From the cell containing the given text, extract its center point as [x, y] coordinate. 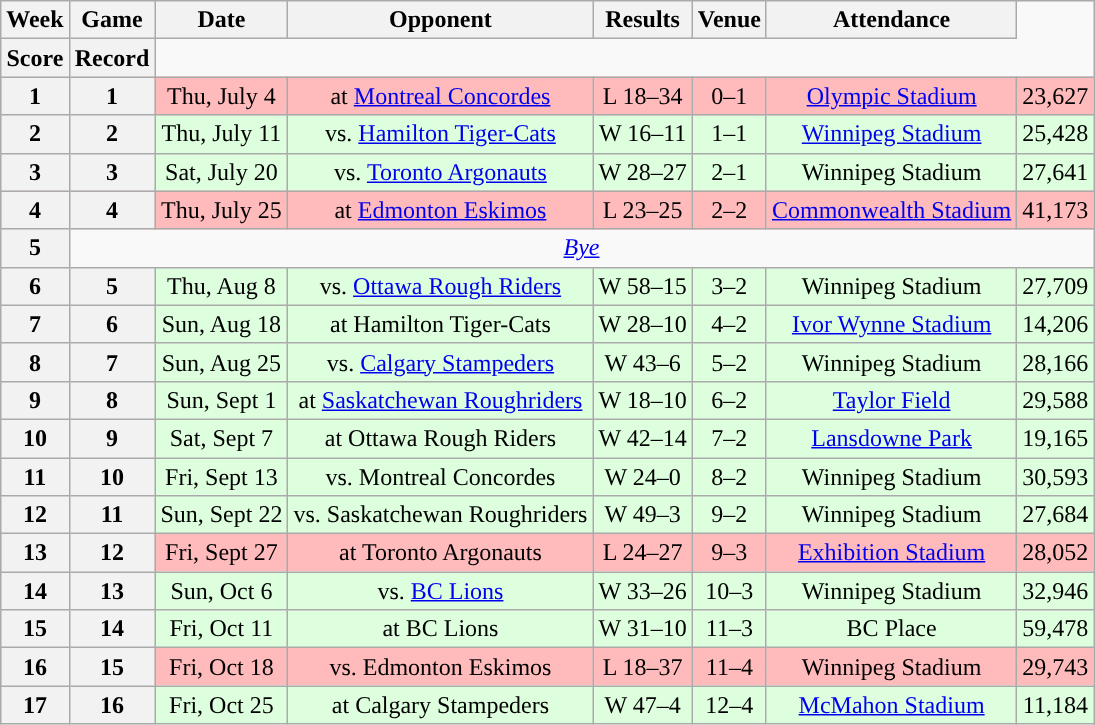
Thu, July 11 [222, 134]
W 28–27 [642, 172]
W 24–0 [642, 477]
10–3 [729, 591]
at Saskatchewan Roughriders [440, 400]
Thu, Aug 8 [222, 286]
at BC Lions [440, 629]
3–2 [729, 286]
Exhibition Stadium [891, 553]
vs. Toronto Argonauts [440, 172]
Fri, Oct 11 [222, 629]
7–2 [729, 438]
BC Place [891, 629]
at Montreal Concordes [440, 96]
17 [35, 705]
Olympic Stadium [891, 96]
Lansdowne Park [891, 438]
0–1 [729, 96]
27,641 [1056, 172]
Attendance [891, 20]
at Edmonton Eskimos [440, 210]
25,428 [1056, 134]
Bye [582, 248]
6–2 [729, 400]
Fri, Oct 18 [222, 667]
1–1 [729, 134]
Venue [729, 20]
Sun, Aug 18 [222, 324]
vs. Ottawa Rough Riders [440, 286]
32,946 [1056, 591]
8–2 [729, 477]
2–2 [729, 210]
2–1 [729, 172]
23,627 [1056, 96]
W 28–10 [642, 324]
27,709 [1056, 286]
vs. Montreal Concordes [440, 477]
9–2 [729, 515]
L 18–34 [642, 96]
Opponent [440, 20]
5–2 [729, 362]
59,478 [1056, 629]
28,166 [1056, 362]
vs. BC Lions [440, 591]
Sun, Oct 6 [222, 591]
11–3 [729, 629]
vs. Hamilton Tiger-Cats [440, 134]
27,684 [1056, 515]
29,743 [1056, 667]
11,184 [1056, 705]
Thu, July 4 [222, 96]
vs. Edmonton Eskimos [440, 667]
4–2 [729, 324]
30,593 [1056, 477]
vs. Calgary Stampeders [440, 362]
at Ottawa Rough Riders [440, 438]
W 33–26 [642, 591]
9–3 [729, 553]
W 31–10 [642, 629]
at Hamilton Tiger-Cats [440, 324]
Ivor Wynne Stadium [891, 324]
Sun, Sept 1 [222, 400]
28,052 [1056, 553]
Fri, Sept 27 [222, 553]
L 23–25 [642, 210]
W 42–14 [642, 438]
W 49–3 [642, 515]
Game [112, 20]
14,206 [1056, 324]
12–4 [729, 705]
W 18–10 [642, 400]
W 43–6 [642, 362]
Taylor Field [891, 400]
Record [112, 58]
Fri, Sept 13 [222, 477]
Sun, Sept 22 [222, 515]
Thu, July 25 [222, 210]
W 16–11 [642, 134]
W 47–4 [642, 705]
L 24–27 [642, 553]
at Calgary Stampeders [440, 705]
41,173 [1056, 210]
W 58–15 [642, 286]
19,165 [1056, 438]
Score [35, 58]
29,588 [1056, 400]
Sat, July 20 [222, 172]
Commonwealth Stadium [891, 210]
Date [222, 20]
Fri, Oct 25 [222, 705]
Results [642, 20]
McMahon Stadium [891, 705]
Week [35, 20]
11–4 [729, 667]
at Toronto Argonauts [440, 553]
Sat, Sept 7 [222, 438]
L 18–37 [642, 667]
vs. Saskatchewan Roughriders [440, 515]
Sun, Aug 25 [222, 362]
